Output the (X, Y) coordinate of the center of the cell containing the given text.  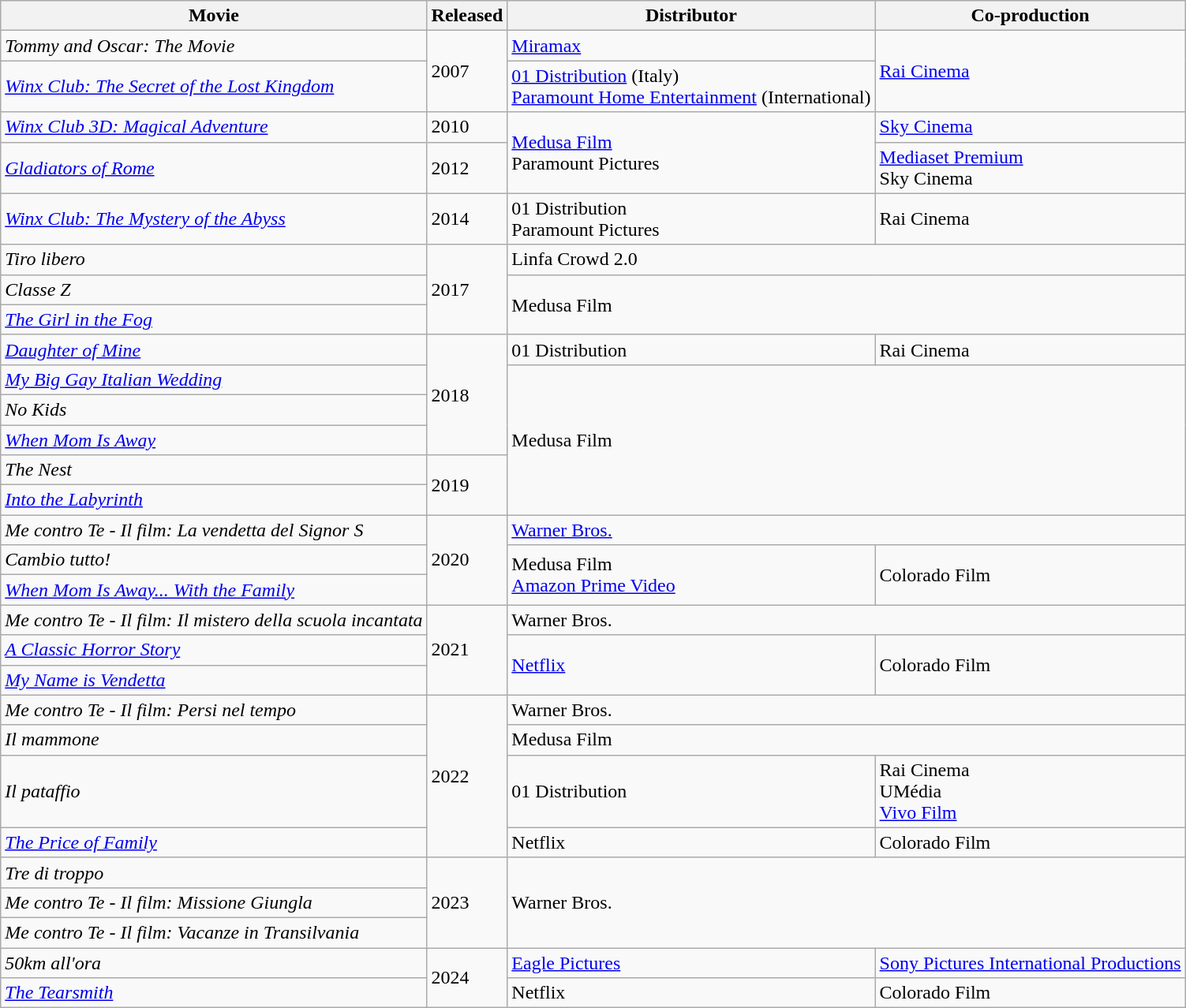
Linfa Crowd 2.0 (846, 259)
2022 (467, 776)
2021 (467, 650)
Me contro Te - Il film: Missione Giungla (214, 902)
Rai CinemaUMédiaVivo Film (1031, 791)
Il pataffio (214, 791)
Tommy and Oscar: The Movie (214, 46)
Medusa FilmAmazon Prime Video (691, 575)
Gladiators of Rome (214, 167)
Winx Club: The Mystery of the Abyss (214, 219)
Eagle Pictures (691, 963)
50km all'ora (214, 963)
Tre di troppo (214, 872)
2012 (467, 167)
A Classic Horror Story (214, 650)
Co-production (1031, 16)
Sky Cinema (1031, 127)
2010 (467, 127)
2018 (467, 394)
Released (467, 16)
Winx Club: The Secret of the Lost Kingdom (214, 87)
Movie (214, 16)
Into the Labyrinth (214, 500)
Me contro Te - Il film: La vendetta del Signor S (214, 530)
My Big Gay Italian Wedding (214, 379)
01 DistributionParamount Pictures (691, 219)
Daughter of Mine (214, 349)
Me contro Te - Il film: Il mistero della scuola incantata (214, 620)
01 Distribution (Italy)Paramount Home Entertainment (International) (691, 87)
2014 (467, 219)
Me contro Te - Il film: Vacanze in Transilvania (214, 932)
No Kids (214, 409)
Distributor (691, 16)
The Girl in the Fog (214, 319)
My Name is Vendetta (214, 680)
Medusa FilmParamount Pictures (691, 153)
When Mom Is Away (214, 439)
2019 (467, 485)
The Price of Family (214, 842)
Cambio tutto! (214, 560)
Mediaset PremiumSky Cinema (1031, 167)
2023 (467, 902)
Sony Pictures International Productions (1031, 963)
2024 (467, 978)
Miramax (691, 46)
When Mom Is Away... With the Family (214, 590)
Tiro libero (214, 259)
Winx Club 3D: Magical Adventure (214, 127)
Classe Z (214, 289)
Il mammone (214, 740)
2007 (467, 71)
2017 (467, 289)
Me contro Te - Il film: Persi nel tempo (214, 710)
2020 (467, 560)
The Tearsmith (214, 993)
The Nest (214, 470)
